Locate the cell with the specified text and output its [x, y] center coordinate. 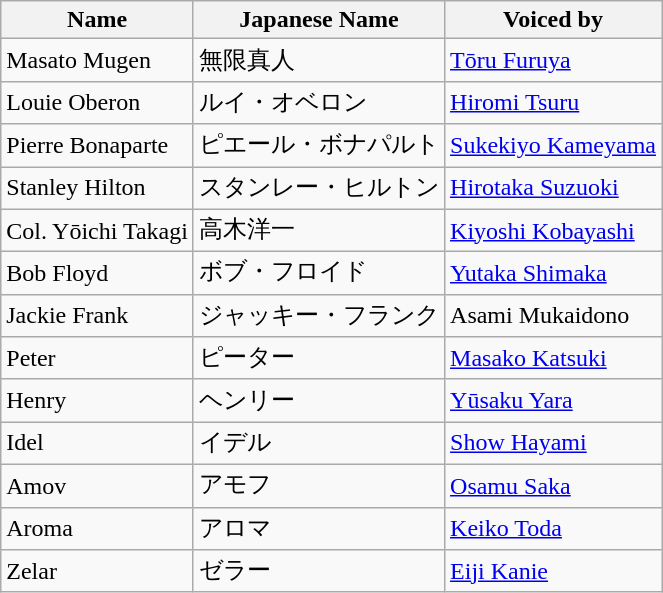
ピエール・ボナパルト [318, 146]
Hiromi Tsuru [554, 102]
Yūsaku Yara [554, 400]
ボブ・フロイド [318, 274]
アロマ [318, 528]
Pierre Bonaparte [98, 146]
Show Hayami [554, 444]
ルイ・オベロン [318, 102]
Osamu Saka [554, 486]
ピーター [318, 358]
Jackie Frank [98, 316]
Asami Mukaidono [554, 316]
ヘンリー [318, 400]
Zelar [98, 572]
Hirotaka Suzuoki [554, 188]
Bob Floyd [98, 274]
Aroma [98, 528]
無限真人 [318, 60]
Kiyoshi Kobayashi [554, 230]
Tōru Furuya [554, 60]
Yutaka Shimaka [554, 274]
Idel [98, 444]
Name [98, 20]
アモフ [318, 486]
Voiced by [554, 20]
Masako Katsuki [554, 358]
Eiji Kanie [554, 572]
イデル [318, 444]
Masato Mugen [98, 60]
Henry [98, 400]
Stanley Hilton [98, 188]
Peter [98, 358]
高木洋一 [318, 230]
スタンレー・ヒルトン [318, 188]
Col. Yōichi Takagi [98, 230]
ジャッキー・フランク [318, 316]
Amov [98, 486]
ゼラー [318, 572]
Sukekiyo Kameyama [554, 146]
Louie Oberon [98, 102]
Keiko Toda [554, 528]
Japanese Name [318, 20]
